Provide the (X, Y) coordinate of the cell's center where the given text is located.  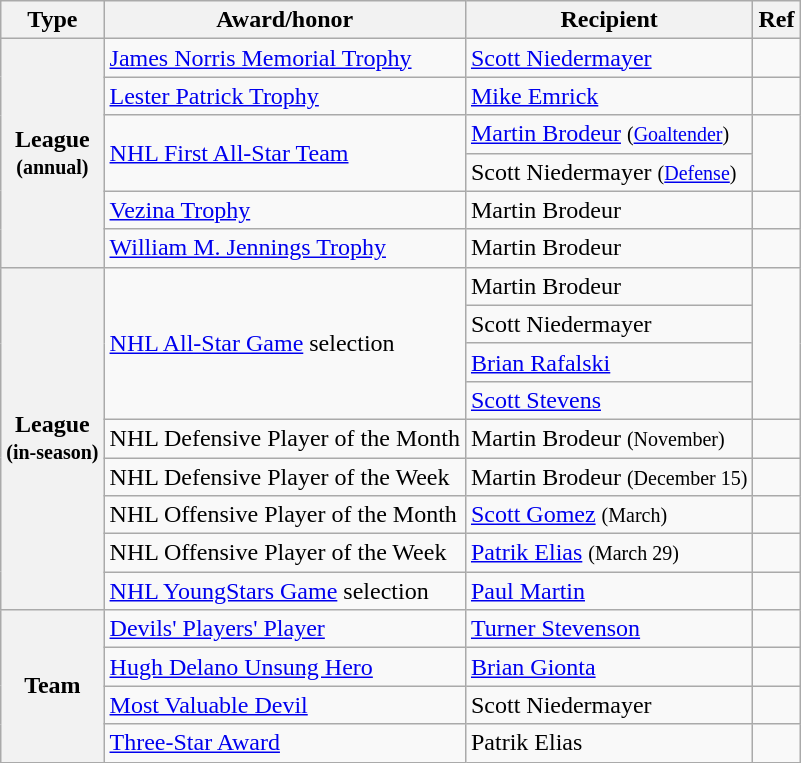
Martin Brodeur (December 15) (608, 477)
Patrik Elias (March 29) (608, 553)
Martin Brodeur (Goaltender) (608, 134)
Scott Gomez (March) (608, 515)
Team (52, 686)
NHL First All-Star Team (284, 153)
Martin Brodeur (November) (608, 438)
Scott Niedermayer (Defense) (608, 172)
Turner Stevenson (608, 629)
Award/honor (284, 20)
Brian Rafalski (608, 362)
NHL Defensive Player of the Week (284, 477)
Scott Stevens (608, 400)
Recipient (608, 20)
NHL YoungStars Game selection (284, 591)
Devils' Players' Player (284, 629)
Lester Patrick Trophy (284, 96)
League(in-season) (52, 438)
NHL Defensive Player of the Month (284, 438)
Type (52, 20)
James Norris Memorial Trophy (284, 58)
League(annual) (52, 153)
Patrik Elias (608, 743)
Three-Star Award (284, 743)
Vezina Trophy (284, 210)
NHL All-Star Game selection (284, 343)
NHL Offensive Player of the Week (284, 553)
NHL Offensive Player of the Month (284, 515)
Most Valuable Devil (284, 705)
Paul Martin (608, 591)
William M. Jennings Trophy (284, 248)
Hugh Delano Unsung Hero (284, 667)
Mike Emrick (608, 96)
Brian Gionta (608, 667)
Ref (776, 20)
